Capture the cell that displays the provided text and extract its [x, y] central coordinate. 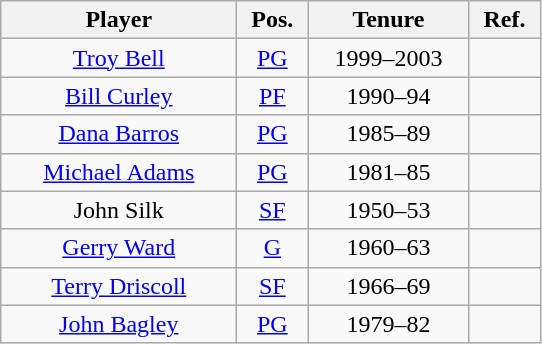
Terry Driscoll [119, 286]
John Bagley [119, 324]
Pos. [272, 20]
G [272, 248]
PF [272, 96]
Michael Adams [119, 172]
1990–94 [388, 96]
Tenure [388, 20]
1966–69 [388, 286]
1950–53 [388, 210]
1981–85 [388, 172]
Ref. [504, 20]
Dana Barros [119, 134]
Player [119, 20]
Gerry Ward [119, 248]
1985–89 [388, 134]
1960–63 [388, 248]
1999–2003 [388, 58]
Troy Bell [119, 58]
John Silk [119, 210]
1979–82 [388, 324]
Bill Curley [119, 96]
